Identify which cell holds the provided text, then report its (X, Y) central coordinate. 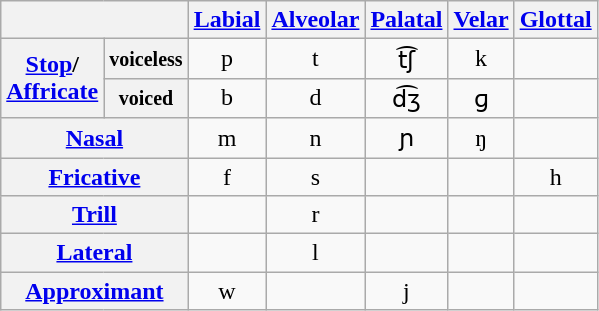
ɡ (481, 98)
Nasal (94, 138)
Palatal (406, 20)
j (406, 291)
Stop/Affricate (52, 78)
t (316, 59)
Approximant (94, 291)
r (316, 215)
f (227, 177)
voiced (146, 98)
ɲ (406, 138)
n (316, 138)
Alveolar (316, 20)
Glottal (556, 20)
d (316, 98)
s (316, 177)
voiceless (146, 59)
Velar (481, 20)
d͡ʒ (406, 98)
w (227, 291)
t͡ʃ (406, 59)
b (227, 98)
k (481, 59)
Lateral (94, 253)
Fricative (94, 177)
l (316, 253)
ŋ (481, 138)
p (227, 59)
Trill (94, 215)
h (556, 177)
Labial (227, 20)
m (227, 138)
